Determine the [X, Y] coordinate at the center of the cell enclosing the given text.  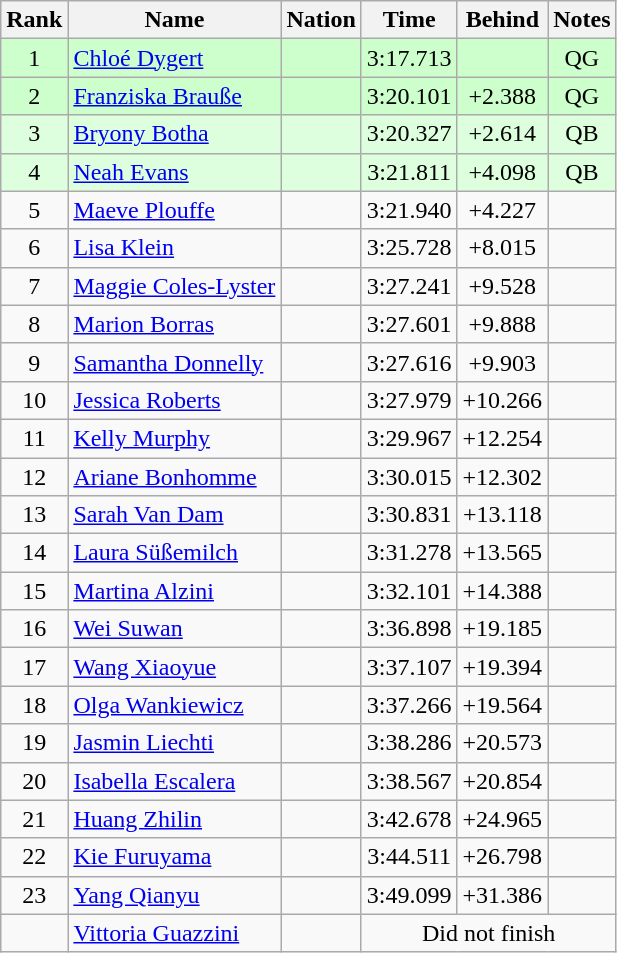
+4.098 [502, 172]
10 [34, 400]
Name [174, 20]
9 [34, 362]
Ariane Bonhomme [174, 477]
19 [34, 743]
17 [34, 667]
+19.394 [502, 667]
3 [34, 134]
+13.565 [502, 553]
Jasmin Liechti [174, 743]
8 [34, 324]
Vittoria Guazzini [174, 933]
5 [34, 210]
3:20.327 [409, 134]
3:30.831 [409, 515]
+14.388 [502, 591]
+31.386 [502, 895]
+4.227 [502, 210]
1 [34, 58]
Notes [582, 20]
3:17.713 [409, 58]
Nation [321, 20]
15 [34, 591]
Marion Borras [174, 324]
+20.854 [502, 781]
Lisa Klein [174, 248]
3:20.101 [409, 96]
7 [34, 286]
Wei Suwan [174, 629]
18 [34, 705]
2 [34, 96]
3:30.015 [409, 477]
12 [34, 477]
3:29.967 [409, 438]
+9.528 [502, 286]
3:42.678 [409, 819]
Time [409, 20]
+2.388 [502, 96]
3:27.601 [409, 324]
Kie Furuyama [174, 857]
3:38.567 [409, 781]
16 [34, 629]
Sarah Van Dam [174, 515]
4 [34, 172]
Neah Evans [174, 172]
6 [34, 248]
+9.903 [502, 362]
Rank [34, 20]
+2.614 [502, 134]
3:27.616 [409, 362]
3:21.940 [409, 210]
Did not finish [488, 933]
14 [34, 553]
3:36.898 [409, 629]
22 [34, 857]
3:27.979 [409, 400]
Jessica Roberts [174, 400]
3:38.286 [409, 743]
13 [34, 515]
20 [34, 781]
3:37.107 [409, 667]
Bryony Botha [174, 134]
+10.266 [502, 400]
23 [34, 895]
3:25.728 [409, 248]
3:31.278 [409, 553]
3:21.811 [409, 172]
Maeve Plouffe [174, 210]
Chloé Dygert [174, 58]
+12.254 [502, 438]
Wang Xiaoyue [174, 667]
Olga Wankiewicz [174, 705]
+24.965 [502, 819]
3:44.511 [409, 857]
3:27.241 [409, 286]
Martina Alzini [174, 591]
+9.888 [502, 324]
Behind [502, 20]
Isabella Escalera [174, 781]
Kelly Murphy [174, 438]
3:37.266 [409, 705]
Maggie Coles-Lyster [174, 286]
Huang Zhilin [174, 819]
+13.118 [502, 515]
Franziska Brauße [174, 96]
Laura Süßemilch [174, 553]
Samantha Donnelly [174, 362]
11 [34, 438]
+12.302 [502, 477]
+8.015 [502, 248]
3:32.101 [409, 591]
21 [34, 819]
Yang Qianyu [174, 895]
+26.798 [502, 857]
3:49.099 [409, 895]
+19.564 [502, 705]
+20.573 [502, 743]
+19.185 [502, 629]
